Return (x, y) of the center of cell containing provided text 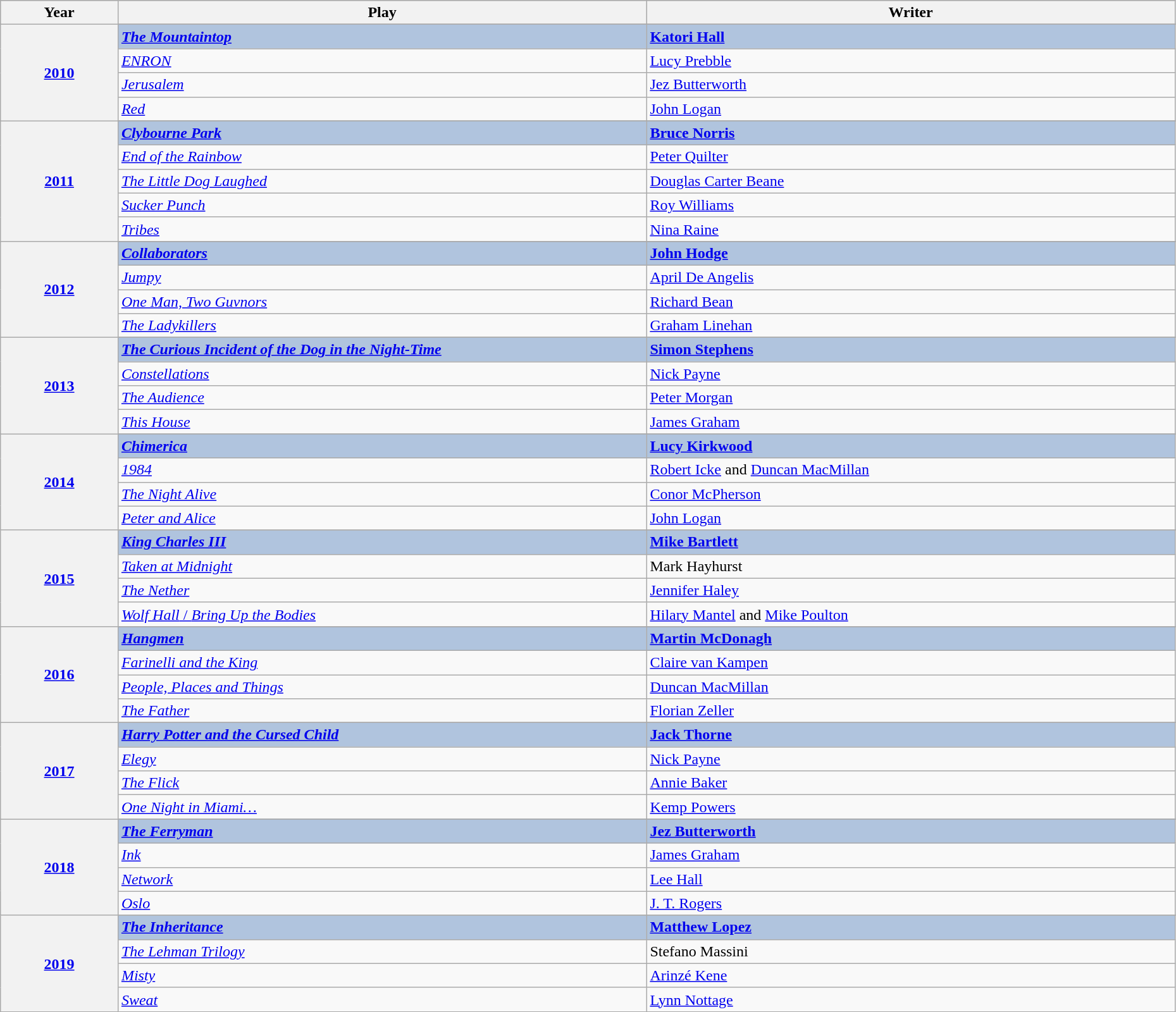
The Audience (382, 398)
Bruce Norris (911, 133)
End of the Rainbow (382, 157)
The Lehman Trilogy (382, 951)
Ink (382, 855)
Misty (382, 975)
Douglas Carter Beane (911, 181)
Wolf Hall / Bring Up the Bodies (382, 614)
Nina Raine (911, 229)
Simon Stephens (911, 350)
Jennifer Haley (911, 590)
2019 (59, 963)
Graham Linehan (911, 326)
Florian Zeller (911, 711)
The Inheritance (382, 927)
The Father (382, 711)
This House (382, 422)
2011 (59, 181)
Clybourne Park (382, 133)
Tribes (382, 229)
Matthew Lopez (911, 927)
The Flick (382, 783)
Lucy Prebble (911, 61)
Claire van Kampen (911, 662)
The Mountaintop (382, 37)
Taken at Midnight (382, 566)
2018 (59, 867)
Farinelli and the King (382, 662)
The Little Dog Laughed (382, 181)
Lynn Nottage (911, 999)
John Hodge (911, 253)
The Ferryman (382, 831)
Elegy (382, 759)
Mark Hayhurst (911, 566)
2015 (59, 578)
Oslo (382, 903)
Hangmen (382, 638)
Network (382, 879)
2013 (59, 386)
Roy Williams (911, 205)
Mike Bartlett (911, 542)
Collaborators (382, 253)
The Night Alive (382, 494)
Jumpy (382, 277)
Kemp Powers (911, 807)
Play (382, 13)
Peter and Alice (382, 518)
1984 (382, 470)
2014 (59, 482)
The Ladykillers (382, 326)
Lucy Kirkwood (911, 446)
Conor McPherson (911, 494)
The Curious Incident of the Dog in the Night-Time (382, 350)
2010 (59, 73)
One Man, Two Guvnors (382, 302)
Arinzé Kene (911, 975)
The Nether (382, 590)
Peter Morgan (911, 398)
Red (382, 109)
Annie Baker (911, 783)
Writer (911, 13)
April De Angelis (911, 277)
2017 (59, 771)
2012 (59, 289)
Hilary Mantel and Mike Poulton (911, 614)
Harry Potter and the Cursed Child (382, 735)
Sucker Punch (382, 205)
Year (59, 13)
2016 (59, 674)
Chimerica (382, 446)
J. T. Rogers (911, 903)
People, Places and Things (382, 686)
Robert Icke and Duncan MacMillan (911, 470)
Peter Quilter (911, 157)
Sweat (382, 999)
ENRON (382, 61)
Katori Hall (911, 37)
Lee Hall (911, 879)
Richard Bean (911, 302)
Jerusalem (382, 85)
Martin McDonagh (911, 638)
Jack Thorne (911, 735)
One Night in Miami… (382, 807)
King Charles III (382, 542)
Duncan MacMillan (911, 686)
Stefano Massini (911, 951)
Constellations (382, 374)
